Pinpoint the cell where the given text exists, returning its (X, Y) midpoint coordinate. 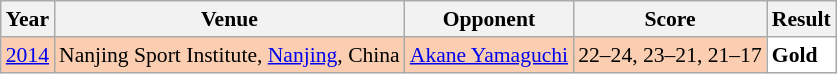
Nanjing Sport Institute, Nanjing, China (230, 55)
22–24, 23–21, 21–17 (670, 55)
Venue (230, 19)
Result (802, 19)
Score (670, 19)
Gold (802, 55)
Opponent (489, 19)
Akane Yamaguchi (489, 55)
2014 (28, 55)
Year (28, 19)
